From the cell containing the given text, extract its center point as [X, Y] coordinate. 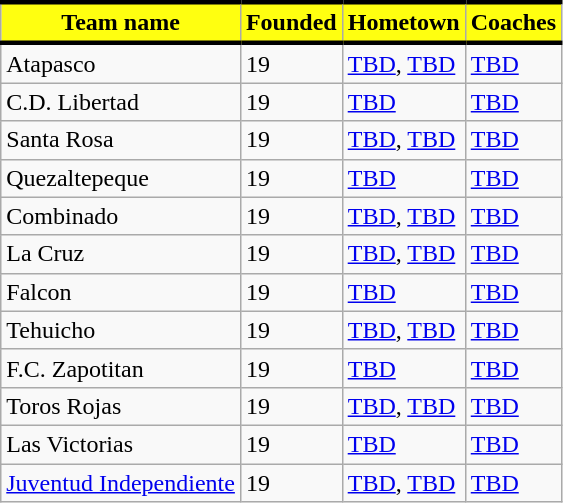
F.C. Zapotitan [121, 368]
Founded [291, 22]
Falcon [121, 292]
C.D. Libertad [121, 102]
Tehuicho [121, 330]
Santa Rosa [121, 140]
Atapasco [121, 63]
La Cruz [121, 254]
Team name [121, 22]
Hometown [404, 22]
Combinado [121, 216]
Las Victorias [121, 444]
Toros Rojas [121, 406]
Coaches [513, 22]
Quezaltepeque [121, 178]
Juventud Independiente [121, 483]
